For the text-containing cell, return its midpoint in [x, y] coordinate format. 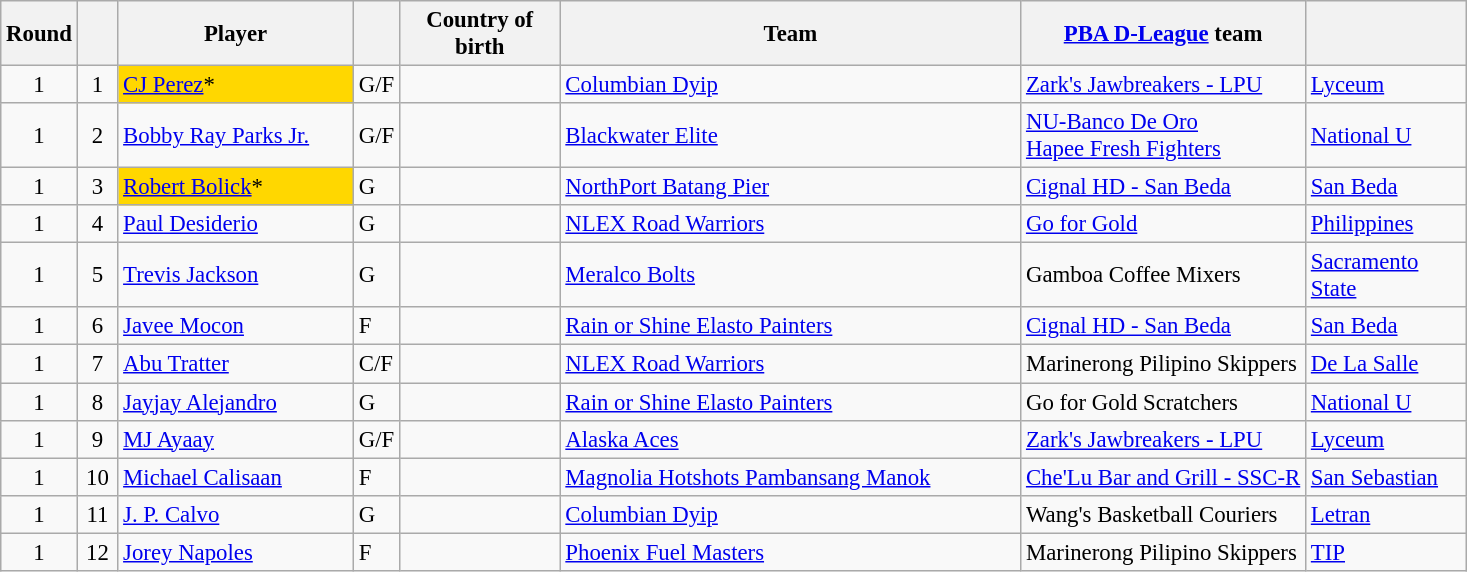
5 [98, 276]
Che'Lu Bar and Grill - SSC-R [1164, 477]
Gamboa Coffee Mixers [1164, 276]
San Sebastian [1386, 477]
3 [98, 187]
8 [98, 402]
Michael Calisaan [236, 477]
Trevis Jackson [236, 276]
Go for Gold Scratchers [1164, 402]
10 [98, 477]
Blackwater Elite [790, 136]
7 [98, 364]
11 [98, 514]
9 [98, 439]
Sacramento State [1386, 276]
Magnolia Hotshots Pambansang Manok [790, 477]
Robert Bolick* [236, 187]
Meralco Bolts [790, 276]
CJ Perez* [236, 85]
Phoenix Fuel Masters [790, 552]
TIP [1386, 552]
2 [98, 136]
PBA D-League team [1164, 34]
Go for Gold [1164, 224]
Country of birth [480, 34]
Jorey Napoles [236, 552]
NorthPort Batang Pier [790, 187]
Javee Mocon [236, 327]
Jayjay Alejandro [236, 402]
J. P. Calvo [236, 514]
Abu Tratter [236, 364]
Wang's Basketball Couriers [1164, 514]
NU-Banco De OroHapee Fresh Fighters [1164, 136]
6 [98, 327]
C/F [376, 364]
Player [236, 34]
Bobby Ray Parks Jr. [236, 136]
Philippines [1386, 224]
MJ Ayaay [236, 439]
Round [39, 34]
Paul Desiderio [236, 224]
12 [98, 552]
4 [98, 224]
Alaska Aces [790, 439]
Letran [1386, 514]
De La Salle [1386, 364]
Team [790, 34]
